Locate the cell with the specified text and output its [x, y] center coordinate. 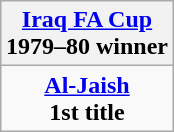
Iraq FA Cup1979–80 winner [86, 34]
Al-Jaish1st title [86, 98]
